Return [x, y] of the center of cell containing provided text 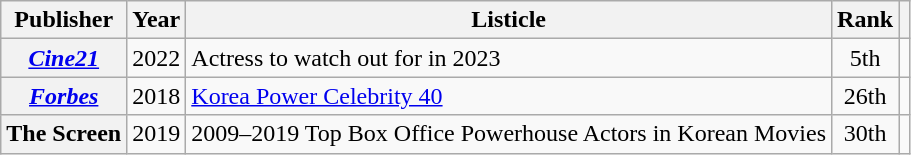
Cine21 [64, 58]
26th [866, 96]
Actress to watch out for in 2023 [509, 58]
Listicle [509, 20]
Korea Power Celebrity 40 [509, 96]
Rank [866, 20]
Publisher [64, 20]
Forbes [64, 96]
30th [866, 134]
2019 [156, 134]
2022 [156, 58]
5th [866, 58]
The Screen [64, 134]
2018 [156, 96]
Year [156, 20]
2009–2019 Top Box Office Powerhouse Actors in Korean Movies [509, 134]
